Provide the [x, y] coordinate of the cell's center where the given text is located.  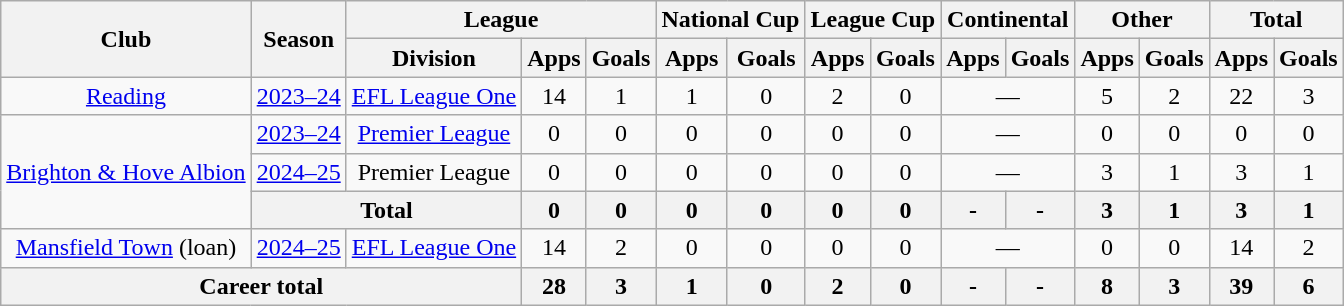
Mansfield Town (loan) [126, 248]
39 [1241, 286]
Other [1142, 20]
22 [1241, 96]
Reading [126, 96]
Career total [262, 286]
Club [126, 39]
8 [1107, 286]
Brighton & Hove Albion [126, 172]
Continental [1008, 20]
League Cup [873, 20]
5 [1107, 96]
Division [434, 58]
National Cup [730, 20]
28 [554, 286]
6 [1309, 286]
Season [298, 39]
League [501, 20]
